Pinpoint the cell where the given text exists, returning its (X, Y) midpoint coordinate. 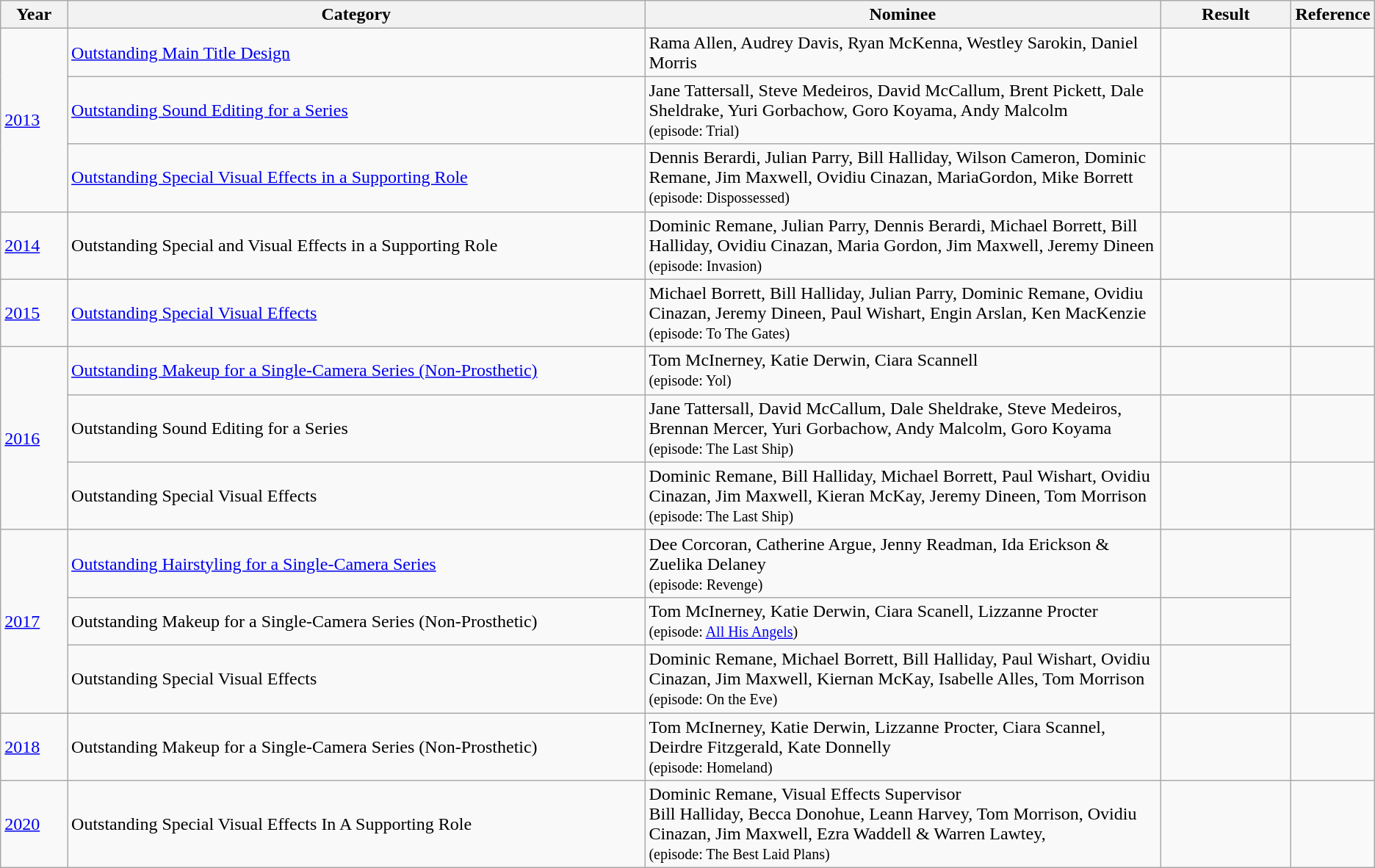
2015 (34, 313)
2014 (34, 245)
2016 (34, 438)
Jane Tattersall, David McCallum, Dale Sheldrake, Steve Medeiros, Brennan Mercer, Yuri Gorbachow, Andy Malcolm, Goro Koyama(episode: The Last Ship) (903, 428)
Category (356, 15)
Tom McInerney, Katie Derwin, Ciara Scannell(episode: Yol) (903, 370)
Outstanding Special and Visual Effects in a Supporting Role (356, 245)
Year (34, 15)
Outstanding Main Title Design (356, 53)
2020 (34, 824)
Rama Allen, Audrey Davis, Ryan McKenna, Westley Sarokin, Daniel Morris (903, 53)
Outstanding Special Visual Effects In A Supporting Role (356, 824)
2013 (34, 120)
Reference (1332, 15)
Tom McInerney, Katie Derwin, Lizzanne Procter, Ciara Scannel, Deirdre Fitzgerald, Kate Donnelly(episode: Homeland) (903, 746)
Jane Tattersall, Steve Medeiros, David McCallum, Brent Pickett, Dale Sheldrake, Yuri Gorbachow, Goro Koyama, Andy Malcolm(episode: Trial) (903, 110)
Dee Corcoran, Catherine Argue, Jenny Readman, Ida Erickson & Zuelika Delaney(episode: Revenge) (903, 563)
Nominee (903, 15)
Result (1226, 15)
Outstanding Special Visual Effects in a Supporting Role (356, 178)
Tom McInerney, Katie Derwin, Ciara Scanell, Lizzanne Procter(episode: All His Angels) (903, 621)
2017 (34, 621)
Outstanding Hairstyling for a Single-Camera Series (356, 563)
2018 (34, 746)
